Return the (x, y) coordinate for the center point of the cell that contains the specified text.  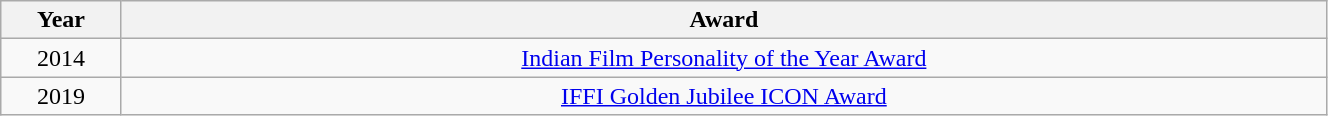
2014 (62, 58)
IFFI Golden Jubilee ICON Award (724, 96)
2019 (62, 96)
Year (62, 20)
Award (724, 20)
Indian Film Personality of the Year Award (724, 58)
